Determine the [x, y] coordinate at the center of the cell enclosing the given text.  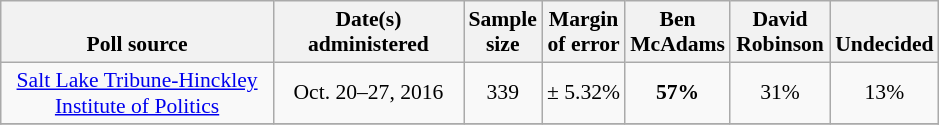
DavidRobinson [780, 32]
339 [503, 92]
Samplesize [503, 32]
Marginof error [584, 32]
Date(s)administered [368, 32]
13% [884, 92]
± 5.32% [584, 92]
BenMcAdams [678, 32]
Salt Lake Tribune-Hinckley Institute of Politics [138, 92]
Oct. 20–27, 2016 [368, 92]
Undecided [884, 32]
31% [780, 92]
57% [678, 92]
Poll source [138, 32]
